Capture the cell that displays the provided text and extract its [X, Y] central coordinate. 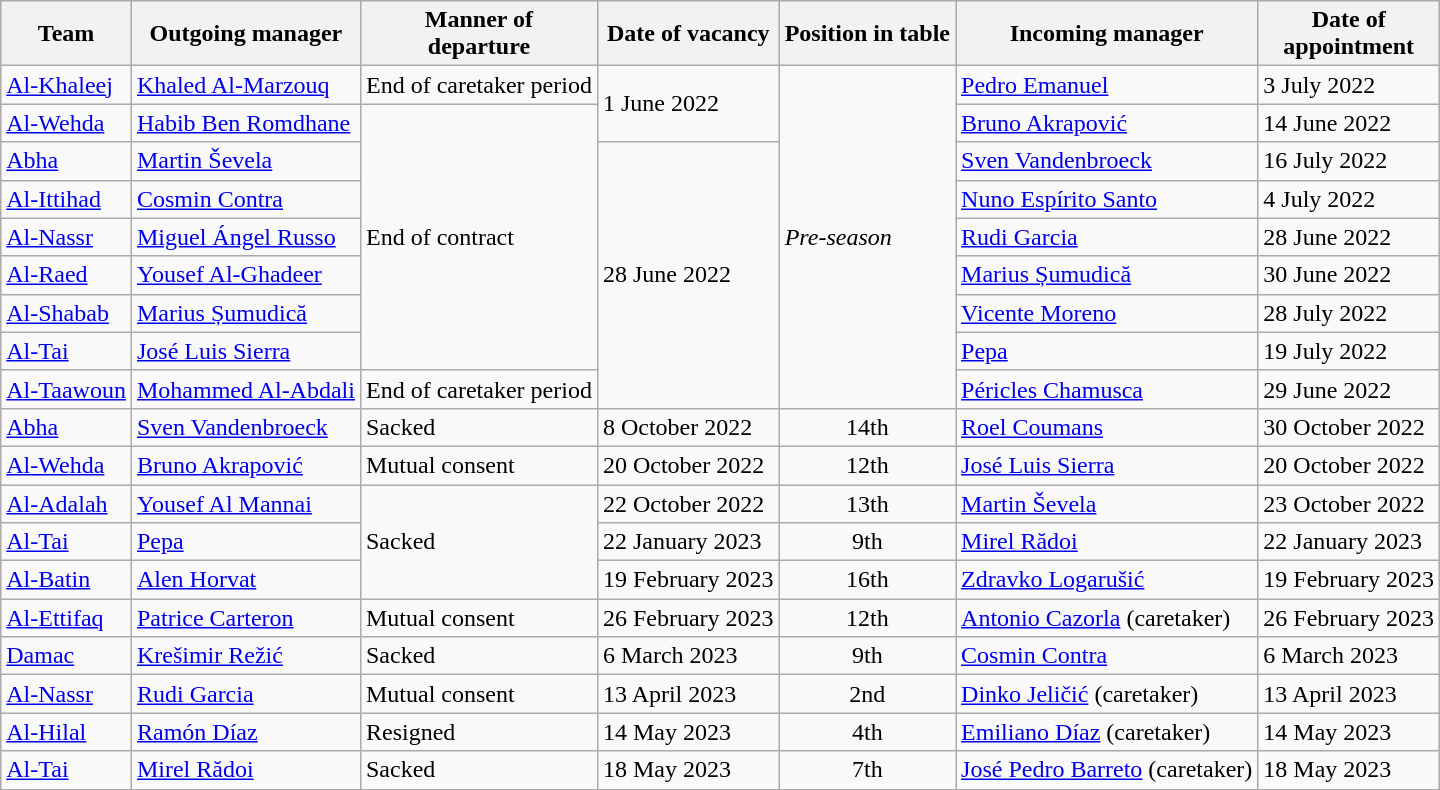
Pre-season [867, 238]
Al-Raed [66, 275]
Antonio Cazorla (caretaker) [1107, 618]
Roel Coumans [1107, 427]
Position in table [867, 34]
14th [867, 427]
Patrice Carteron [246, 618]
Date of vacancy [688, 34]
Manner ofdeparture [478, 34]
Nuno Espírito Santo [1107, 199]
Al-Khaleej [66, 85]
3 July 2022 [1349, 85]
José Pedro Barreto (caretaker) [1107, 770]
1 June 2022 [688, 104]
Emiliano Díaz (caretaker) [1107, 732]
Dinko Jeličić (caretaker) [1107, 694]
4th [867, 732]
30 June 2022 [1349, 275]
2nd [867, 694]
Yousef Al Mannai [246, 503]
Zdravko Logarušić [1107, 580]
Al-Batin [66, 580]
End of contract [478, 237]
Vicente Moreno [1107, 313]
Ramón Díaz [246, 732]
29 June 2022 [1349, 389]
Al-Adalah [66, 503]
Krešimir Režić [246, 656]
16th [867, 580]
28 July 2022 [1349, 313]
13th [867, 503]
Miguel Ángel Russo [246, 237]
Yousef Al-Ghadeer [246, 275]
Outgoing manager [246, 34]
Al-Shabab [66, 313]
Al-Ettifaq [66, 618]
Date ofappointment [1349, 34]
Damac [66, 656]
8 October 2022 [688, 427]
22 October 2022 [688, 503]
Incoming manager [1107, 34]
23 October 2022 [1349, 503]
Khaled Al-Marzouq [246, 85]
Mohammed Al-Abdali [246, 389]
4 July 2022 [1349, 199]
Team [66, 34]
Péricles Chamusca [1107, 389]
Al-Ittihad [66, 199]
Resigned [478, 732]
30 October 2022 [1349, 427]
Alen Horvat [246, 580]
19 July 2022 [1349, 351]
14 June 2022 [1349, 123]
7th [867, 770]
Al-Taawoun [66, 389]
16 July 2022 [1349, 161]
Habib Ben Romdhane [246, 123]
Al-Hilal [66, 732]
Pedro Emanuel [1107, 85]
